Find where the given text appears and provide that cell's center as [X, Y] coordinate. 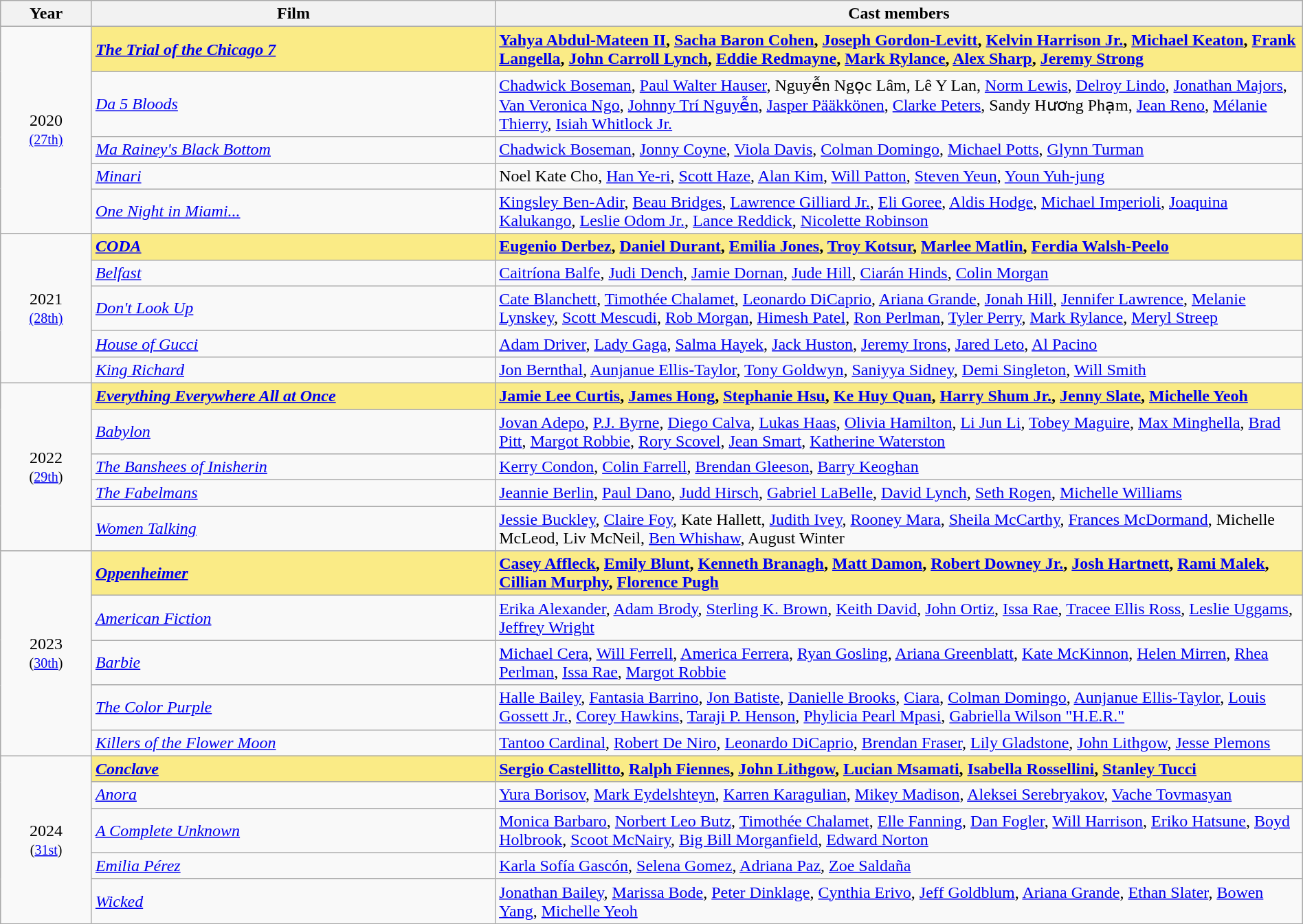
Don't Look Up [293, 308]
Jeannie Berlin, Paul Dano, Judd Hirsch, Gabriel LaBelle, David Lynch, Seth Rogen, Michelle Williams [899, 493]
The Fabelmans [293, 493]
2023(30th) [47, 653]
House of Gucci [293, 343]
Women Talking [293, 529]
The Color Purple [293, 708]
Year [47, 14]
Jon Bernthal, Aunjanue Ellis-Taylor, Tony Goldwyn, Saniyya Sidney, Demi Singleton, Will Smith [899, 370]
Karla Sofía Gascón, Selena Gomez, Adriana Paz, Zoe Saldaña [899, 866]
The Banshees of Inisherin [293, 467]
Oppenheimer [293, 573]
Ma Rainey's Black Bottom [293, 150]
Cast members [899, 14]
Belfast [293, 273]
2024(31st) [47, 840]
Wicked [293, 901]
Caitríona Balfe, Judi Dench, Jamie Dornan, Jude Hill, Ciarán Hinds, Colin Morgan [899, 273]
2020(27th) [47, 131]
One Night in Miami... [293, 212]
Erika Alexander, Adam Brody, Sterling K. Brown, Keith David, John Ortiz, Issa Rae, Tracee Ellis Ross, Leslie Uggams, Jeffrey Wright [899, 618]
Jonathan Bailey, Marissa Bode, Peter Dinklage, Cynthia Erivo, Jeff Goldblum, Ariana Grande, Ethan Slater, Bowen Yang, Michelle Yeoh [899, 901]
Chadwick Boseman, Jonny Coyne, Viola Davis, Colman Domingo, Michael Potts, Glynn Turman [899, 150]
2021(28th) [47, 308]
Michael Cera, Will Ferrell, America Ferrera, Ryan Gosling, Ariana Greenblatt, Kate McKinnon, Helen Mirren, Rhea Perlman, Issa Rae, Margot Robbie [899, 662]
Anora [293, 795]
Barbie [293, 662]
King Richard [293, 370]
American Fiction [293, 618]
CODA [293, 247]
Sergio Castellitto, Ralph Fiennes, John Lithgow, Lucian Msamati, Isabella Rossellini, Stanley Tucci [899, 769]
Tantoo Cardinal, Robert De Niro, Leonardo DiCaprio, Brendan Fraser, Lily Gladstone, John Lithgow, Jesse Plemons [899, 743]
Da 5 Bloods [293, 104]
Killers of the Flower Moon [293, 743]
Casey Affleck, Emily Blunt, Kenneth Branagh, Matt Damon, Robert Downey Jr., Josh Hartnett, Rami Malek, Cillian Murphy, Florence Pugh [899, 573]
A Complete Unknown [293, 830]
Noel Kate Cho, Han Ye-ri, Scott Haze, Alan Kim, Will Patton, Steven Yeun, Youn Yuh-jung [899, 176]
Babylon [293, 431]
Adam Driver, Lady Gaga, Salma Hayek, Jack Huston, Jeremy Irons, Jared Leto, Al Pacino [899, 343]
Kerry Condon, Colin Farrell, Brendan Gleeson, Barry Keoghan [899, 467]
Yura Borisov, Mark Eydelshteyn, Karren Karagulian, Mikey Madison, Aleksei Serebryakov, Vache Tovmasyan [899, 795]
Conclave [293, 769]
The Trial of the Chicago 7 [293, 49]
Jamie Lee Curtis, James Hong, Stephanie Hsu, Ke Huy Quan, Harry Shum Jr., Jenny Slate, Michelle Yeoh [899, 396]
Eugenio Derbez, Daniel Durant, Emilia Jones, Troy Kotsur, Marlee Matlin, Ferdia Walsh-Peelo [899, 247]
Minari [293, 176]
Emilia Pérez [293, 866]
Film [293, 14]
2022(29th) [47, 466]
Everything Everywhere All at Once [293, 396]
